Return the (X, Y) coordinate for the center point of the cell that contains the specified text.  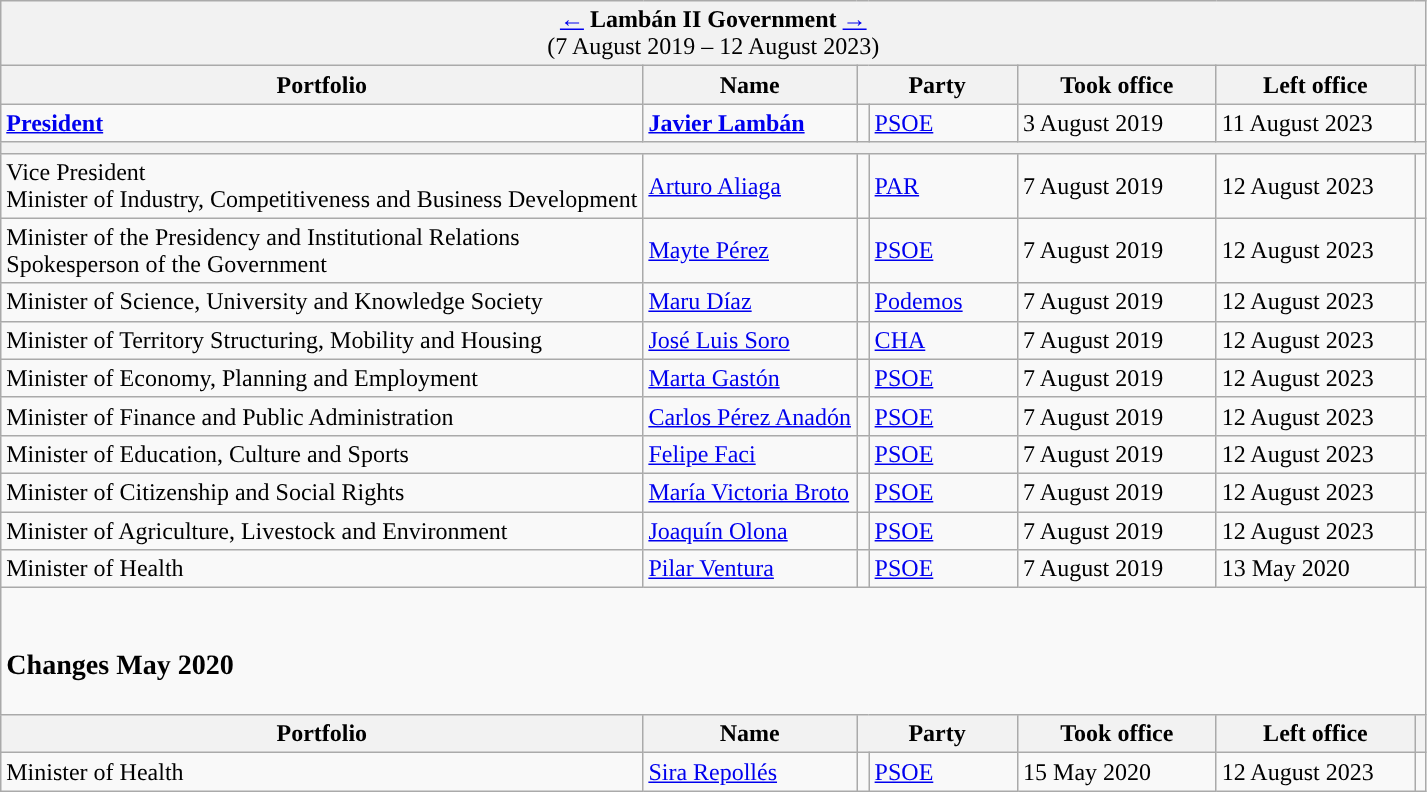
Marta Gastón (750, 378)
15 May 2020 (1118, 772)
Minister of Agriculture, Livestock and Environment (322, 531)
President (322, 123)
Sira Repollés (750, 772)
Minister of Science, University and Knowledge Society (322, 302)
José Luis Soro (750, 340)
CHA (943, 340)
Minister of Finance and Public Administration (322, 416)
Minister of Citizenship and Social Rights (322, 492)
13 May 2020 (1316, 569)
Joaquín Olona (750, 531)
Javier Lambán (750, 123)
Carlos Pérez Anadón (750, 416)
Felipe Faci (750, 454)
Vice PresidentMinister of Industry, Competitiveness and Business Development (322, 186)
Changes May 2020 (714, 652)
Minister of the Presidency and Institutional RelationsSpokesperson of the Government (322, 250)
Minister of Education, Culture and Sports (322, 454)
Maru Díaz (750, 302)
María Victoria Broto (750, 492)
Pilar Ventura (750, 569)
Podemos (943, 302)
Minister of Territory Structuring, Mobility and Housing (322, 340)
Minister of Economy, Planning and Employment (322, 378)
Arturo Aliaga (750, 186)
Mayte Pérez (750, 250)
3 August 2019 (1118, 123)
11 August 2023 (1316, 123)
← Lambán II Government →(7 August 2019 – 12 August 2023) (714, 34)
PAR (943, 186)
